Pinpoint the cell where the given text exists, returning its (X, Y) midpoint coordinate. 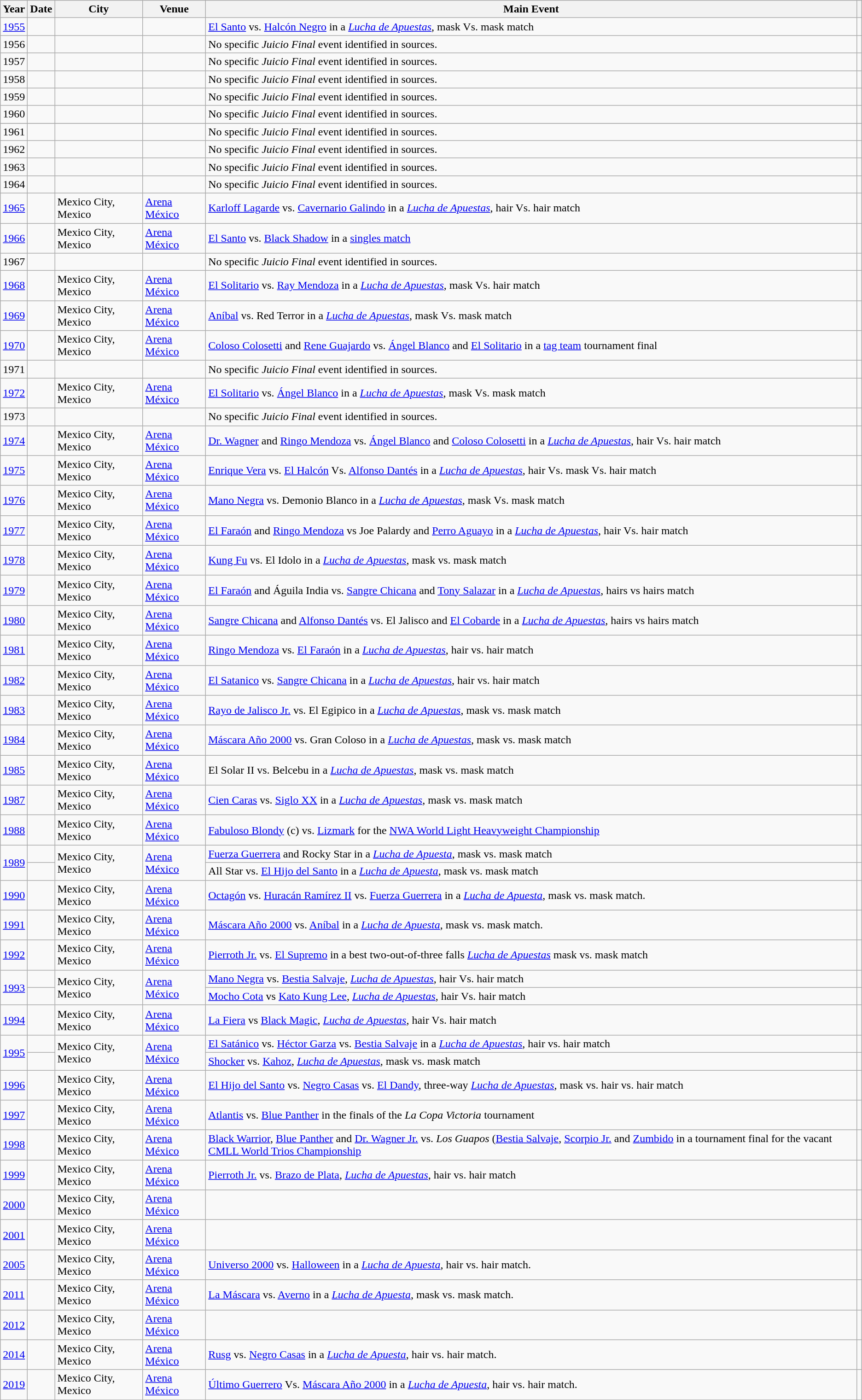
Mocho Cota vs Kato Kung Lee, Lucha de Apuestas, hair Vs. hair match (531, 996)
1966 (14, 238)
Dr. Wagner and Ringo Mendoza vs. Ángel Blanco and Coloso Colosetti in a Lucha de Apuestas, hair Vs. hair match (531, 440)
Rusg vs. Negro Casas in a Lucha de Apuesta, hair vs. hair match. (531, 1355)
1997 (14, 1115)
Sangre Chicana and Alfonso Dantés vs. El Jalisco and El Cobarde in a Lucha de Apuestas, hairs vs hairs match (531, 620)
1976 (14, 500)
La Máscara vs. Averno in a Lucha de Apuesta, mask vs. mask match. (531, 1295)
1973 (14, 417)
Cien Caras vs. Siglo XX in a Lucha de Apuestas, mask vs. mask match (531, 800)
Máscara Año 2000 vs. Gran Coloso in a Lucha de Apuestas, mask vs. mask match (531, 741)
Aníbal vs. Red Terror in a Lucha de Apuestas, mask Vs. mask match (531, 316)
1999 (14, 1175)
1990 (14, 895)
1980 (14, 620)
1962 (14, 149)
El Santo vs. Black Shadow in a singles match (531, 238)
1984 (14, 741)
Enrique Vera vs. El Halcón Vs. Alfonso Dantés in a Lucha de Apuestas, hair Vs. mask Vs. hair match (531, 471)
El Hijo del Santo vs. Negro Casas vs. El Dandy, three-way Lucha de Apuestas, mask vs. hair vs. hair match (531, 1085)
1985 (14, 770)
2011 (14, 1295)
Último Guerrero Vs. Máscara Año 2000 in a Lucha de Apuesta, hair vs. hair match. (531, 1384)
1992 (14, 955)
Mano Negra vs. Demonio Blanco in a Lucha de Apuestas, mask Vs. mask match (531, 500)
1967 (14, 262)
Date (41, 9)
Universo 2000 vs. Halloween in a Lucha de Apuesta, hair vs. hair match. (531, 1265)
Main Event (531, 9)
City (99, 9)
1979 (14, 590)
1975 (14, 471)
1968 (14, 286)
1956 (14, 44)
1989 (14, 863)
1971 (14, 369)
1983 (14, 710)
Year (14, 9)
2005 (14, 1265)
Ringo Mendoza vs. El Faraón in a Lucha de Apuestas, hair vs. hair match (531, 650)
2001 (14, 1235)
Pierroth Jr. vs. Brazo de Plata, Lucha de Apuestas, hair vs. hair match (531, 1175)
1961 (14, 132)
Pierroth Jr. vs. El Supremo in a best two-out-of-three falls Lucha de Apuestas mask vs. mask match (531, 955)
1996 (14, 1085)
1993 (14, 987)
El Satanico vs. Sangre Chicana in a Lucha de Apuestas, hair vs. hair match (531, 680)
1959 (14, 97)
Venue (174, 9)
1987 (14, 800)
El Solar II vs. Belcebu in a Lucha de Apuestas, mask vs. mask match (531, 770)
El Solitario vs. Ray Mendoza in a Lucha de Apuestas, mask Vs. hair match (531, 286)
1998 (14, 1145)
All Star vs. El Hijo del Santo in a Lucha de Apuesta, mask vs. mask match (531, 871)
1982 (14, 680)
1991 (14, 925)
1988 (14, 830)
1972 (14, 393)
Shocker vs. Kahoz, Lucha de Apuestas, mask vs. mask match (531, 1061)
1995 (14, 1052)
1955 (14, 27)
1960 (14, 114)
Octagón vs. Huracán Ramírez II vs. Fuerza Guerrera in a Lucha de Apuesta, mask vs. mask match. (531, 895)
1964 (14, 184)
La Fiera vs Black Magic, Lucha de Apuestas, hair Vs. hair match (531, 1020)
1957 (14, 62)
1974 (14, 440)
Mano Negra vs. Bestia Salvaje, Lucha de Apuestas, hair Vs. hair match (531, 979)
El Faraón and Ringo Mendoza vs Joe Palardy and Perro Aguayo in a Lucha de Apuestas, hair Vs. hair match (531, 531)
Karloff Lagarde vs. Cavernario Galindo in a Lucha de Apuestas, hair Vs. hair match (531, 208)
El Solitario vs. Ángel Blanco in a Lucha de Apuestas, mask Vs. mask match (531, 393)
Fabuloso Blondy (c) vs. Lizmark for the NWA World Light Heavyweight Championship (531, 830)
1963 (14, 167)
1965 (14, 208)
1969 (14, 316)
2012 (14, 1324)
Máscara Año 2000 vs. Aníbal in a Lucha de Apuesta, mask vs. mask match. (531, 925)
1958 (14, 79)
2000 (14, 1205)
El Faraón and Águila India vs. Sangre Chicana and Tony Salazar in a Lucha de Apuestas, hairs vs hairs match (531, 590)
Atlantis vs. Blue Panther in the finals of the La Copa Victoria tournament (531, 1115)
Kung Fu vs. El Idolo in a Lucha de Apuestas, mask vs. mask match (531, 560)
Fuerza Guerrera and Rocky Star in a Lucha de Apuesta, mask vs. mask match (531, 854)
1981 (14, 650)
1977 (14, 531)
Rayo de Jalisco Jr. vs. El Egipico in a Lucha de Apuestas, mask vs. mask match (531, 710)
2014 (14, 1355)
El Santo vs. Halcón Negro in a Lucha de Apuestas, mask Vs. mask match (531, 27)
2019 (14, 1384)
1978 (14, 560)
1994 (14, 1020)
1970 (14, 345)
Coloso Colosetti and Rene Guajardo vs. Ángel Blanco and El Solitario in a tag team tournament final (531, 345)
El Satánico vs. Héctor Garza vs. Bestia Salvaje in a Lucha de Apuestas, hair vs. hair match (531, 1044)
